Pinpoint the cell where the given text exists, returning its (x, y) midpoint coordinate. 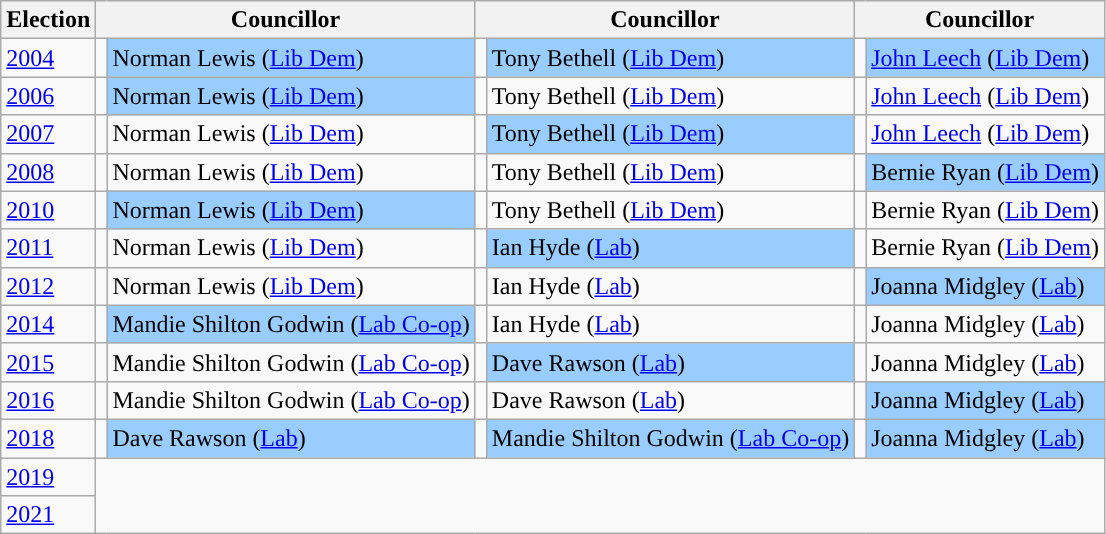
2006 (48, 96)
2015 (48, 362)
2016 (48, 400)
2004 (48, 58)
2011 (48, 248)
2007 (48, 134)
2018 (48, 438)
Election (48, 20)
2008 (48, 172)
2014 (48, 324)
2012 (48, 286)
2010 (48, 210)
2019 (48, 477)
2021 (48, 515)
